Locate the cell with the specified text and output its (x, y) center coordinate. 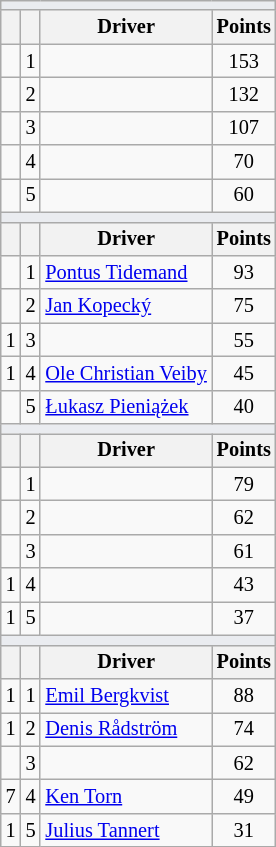
49 (244, 796)
74 (244, 729)
55 (244, 340)
61 (244, 551)
40 (244, 407)
Pontus Tidemand (126, 272)
Łukasz Pieniążek (126, 407)
Ole Christian Veiby (126, 373)
93 (244, 272)
43 (244, 585)
37 (244, 618)
70 (244, 162)
Julius Tannert (126, 830)
107 (244, 128)
31 (244, 830)
Jan Kopecký (126, 306)
Denis Rådström (126, 729)
Ken Torn (126, 796)
60 (244, 195)
Emil Bergkvist (126, 695)
88 (244, 695)
153 (244, 61)
132 (244, 94)
45 (244, 373)
75 (244, 306)
7 (11, 796)
79 (244, 484)
